For the text-containing cell, return its midpoint in (X, Y) coordinate format. 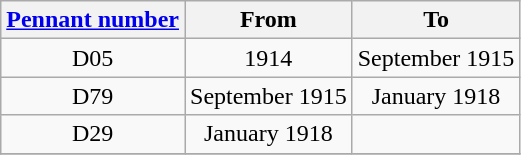
To (436, 20)
D79 (93, 96)
D29 (93, 134)
Pennant number (93, 20)
From (268, 20)
D05 (93, 58)
1914 (268, 58)
